Extract the (X, Y) coordinate from the center of the cell holding the provided text.  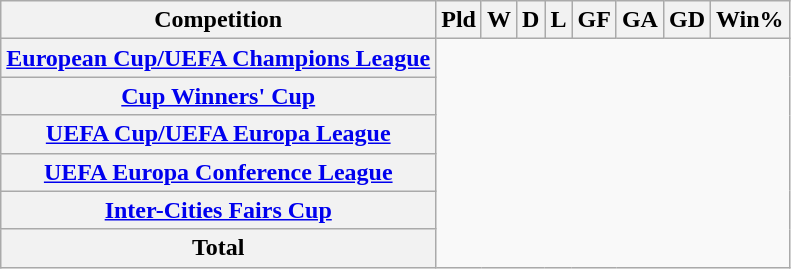
Inter-Cities Fairs Cup (218, 210)
Competition (218, 20)
GA (640, 20)
European Cup/UEFA Champions League (218, 58)
L (558, 20)
Pld (459, 20)
GF (594, 20)
D (531, 20)
UEFA Cup/UEFA Europa League (218, 134)
Win% (750, 20)
W (498, 20)
UEFA Europa Conference League (218, 172)
GD (686, 20)
Cup Winners' Cup (218, 96)
Total (218, 248)
